For the text-containing cell, return its midpoint in [X, Y] coordinate format. 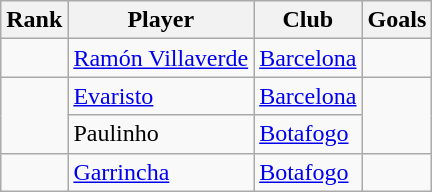
Paulinho [161, 134]
Ramón Villaverde [161, 58]
Garrincha [161, 172]
Rank [34, 20]
Evaristo [161, 96]
Goals [397, 20]
Player [161, 20]
Club [308, 20]
